Determine the [X, Y] coordinate at the center of the cell enclosing the given text.  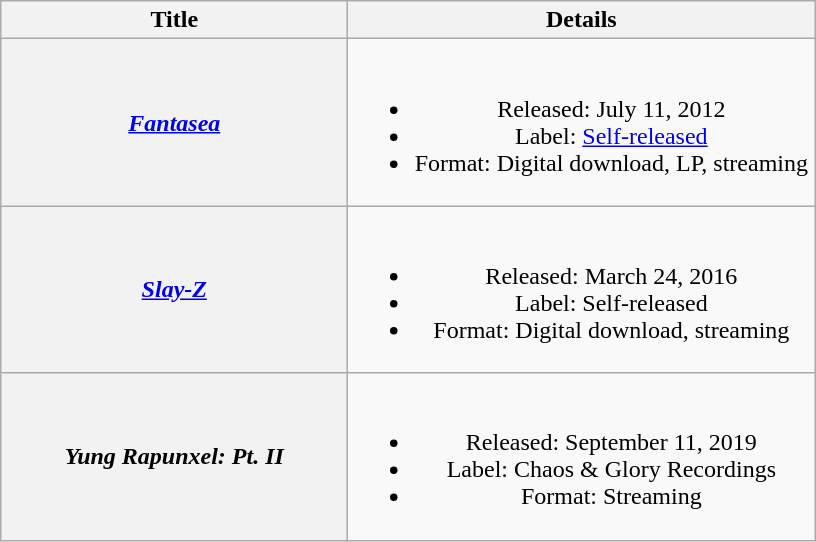
Yung Rapunxel: Pt. II [174, 456]
Released: March 24, 2016Label: Self-releasedFormat: Digital download, streaming [582, 290]
Details [582, 20]
Released: July 11, 2012Label: Self-releasedFormat: Digital download, LP, streaming [582, 122]
Fantasea [174, 122]
Slay-Z [174, 290]
Title [174, 20]
Released: September 11, 2019Label: Chaos & Glory RecordingsFormat: Streaming [582, 456]
